Detect which cell encompasses the target text, then output its [x, y] center coordinate. 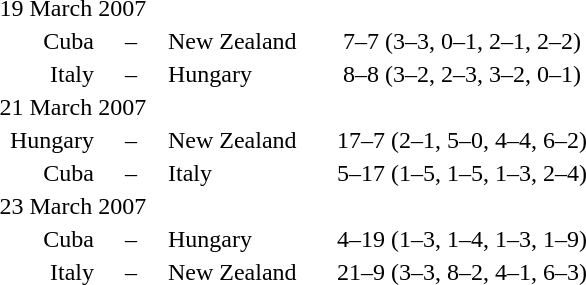
Italy [247, 173]
